Determine the [X, Y] coordinate at the center of the cell enclosing the given text.  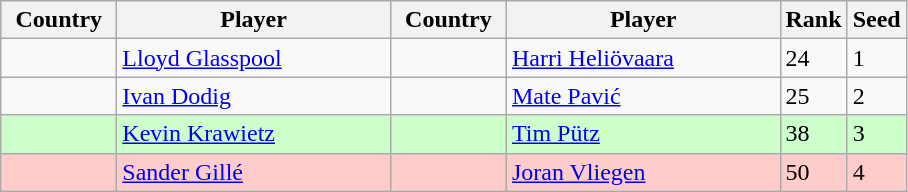
Tim Pütz [643, 134]
Lloyd Glasspool [254, 58]
Harri Heliövaara [643, 58]
Seed [876, 20]
Rank [814, 20]
1 [876, 58]
2 [876, 96]
Ivan Dodig [254, 96]
4 [876, 172]
50 [814, 172]
24 [814, 58]
3 [876, 134]
Kevin Krawietz [254, 134]
Sander Gillé [254, 172]
25 [814, 96]
Joran Vliegen [643, 172]
Mate Pavić [643, 96]
38 [814, 134]
